Find where the given text appears and provide that cell's center as (x, y) coordinate. 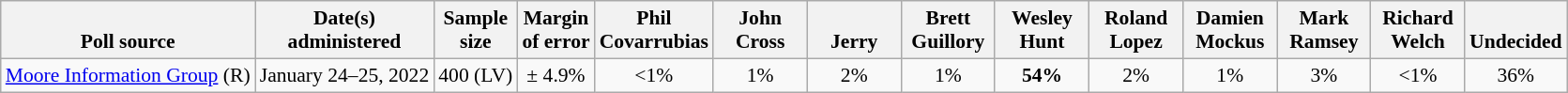
3% (1324, 75)
WesleyHunt (1042, 30)
36% (1515, 75)
RichardWelch (1418, 30)
± 4.9% (556, 75)
JohnCross (760, 30)
Marginof error (556, 30)
400 (LV) (475, 75)
January 24–25, 2022 (345, 75)
54% (1042, 75)
Samplesize (475, 30)
Jerry (854, 30)
Date(s)administered (345, 30)
Moore Information Group (R) (128, 75)
BrettGuillory (948, 30)
PhilCovarrubias (654, 30)
MarkRamsey (1324, 30)
Poll source (128, 30)
RolandLopez (1136, 30)
DamienMockus (1230, 30)
Undecided (1515, 30)
